Output the (X, Y) coordinate of the center of the cell containing the given text.  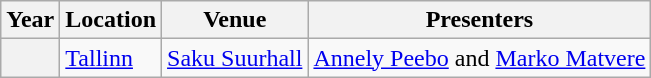
Year (30, 20)
Location (111, 20)
Tallinn (111, 58)
Annely Peebo and Marko Matvere (480, 58)
Saku Suurhall (235, 58)
Presenters (480, 20)
Venue (235, 20)
